From the cell containing the given text, extract its center point as [X, Y] coordinate. 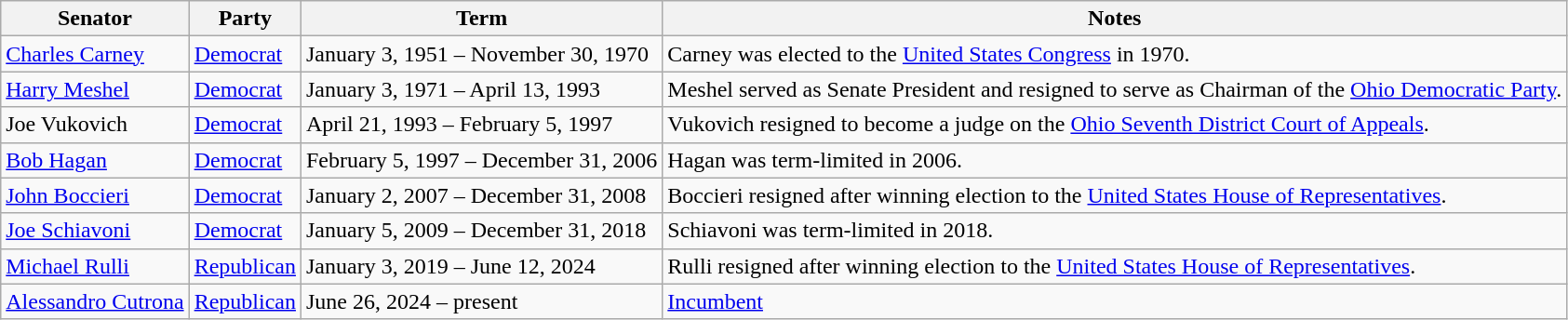
Notes [1115, 19]
January 5, 2009 – December 31, 2018 [481, 231]
Boccieri resigned after winning election to the United States House of Representatives. [1115, 195]
Michael Rulli [95, 266]
Vukovich resigned to become a judge on the Ohio Seventh District Court of Appeals. [1115, 125]
February 5, 1997 – December 31, 2006 [481, 160]
Schiavoni was term-limited in 2018. [1115, 231]
John Boccieri [95, 195]
Hagan was term-limited in 2006. [1115, 160]
January 3, 1971 – April 13, 1993 [481, 89]
June 26, 2024 – present [481, 301]
Term [481, 19]
January 3, 1951 – November 30, 1970 [481, 54]
Bob Hagan [95, 160]
Rulli resigned after winning election to the United States House of Representatives. [1115, 266]
Joe Schiavoni [95, 231]
Incumbent [1115, 301]
Senator [95, 19]
Carney was elected to the United States Congress in 1970. [1115, 54]
Meshel served as Senate President and resigned to serve as Chairman of the Ohio Democratic Party. [1115, 89]
April 21, 1993 – February 5, 1997 [481, 125]
Joe Vukovich [95, 125]
January 2, 2007 – December 31, 2008 [481, 195]
Party [245, 19]
Alessandro Cutrona [95, 301]
January 3, 2019 – June 12, 2024 [481, 266]
Charles Carney [95, 54]
Harry Meshel [95, 89]
